Detect which cell encompasses the target text, then output its (X, Y) center coordinate. 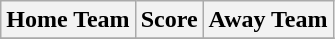
Home Team (68, 20)
Score (169, 20)
Away Team (268, 20)
